Search for the cell housing the specified text and yield its (X, Y) center coordinate. 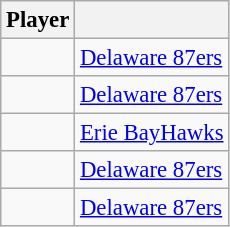
Erie BayHawks (152, 133)
Player (38, 20)
